Provide the [X, Y] coordinate of the cell's center where the given text is located.  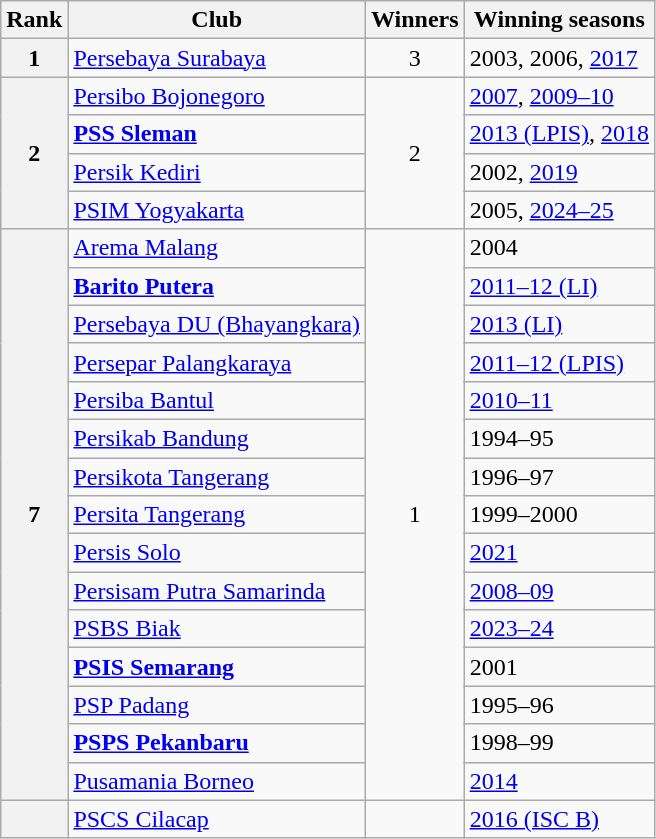
7 [34, 514]
PSPS Pekanbaru [217, 743]
Persis Solo [217, 553]
1994–95 [559, 438]
PSIM Yogyakarta [217, 210]
Club [217, 20]
2004 [559, 248]
2014 [559, 781]
Arema Malang [217, 248]
2023–24 [559, 629]
1998–99 [559, 743]
PSP Padang [217, 705]
2003, 2006, 2017 [559, 58]
2002, 2019 [559, 172]
2007, 2009–10 [559, 96]
Persikota Tangerang [217, 477]
Persita Tangerang [217, 515]
2008–09 [559, 591]
2005, 2024–25 [559, 210]
Persiba Bantul [217, 400]
Persisam Putra Samarinda [217, 591]
2013 (LI) [559, 324]
Persibo Bojonegoro [217, 96]
3 [414, 58]
PSBS Biak [217, 629]
1996–97 [559, 477]
PSS Sleman [217, 134]
Persik Kediri [217, 172]
Persepar Palangkaraya [217, 362]
Pusamania Borneo [217, 781]
Rank [34, 20]
2013 (LPIS), 2018 [559, 134]
2001 [559, 667]
1995–96 [559, 705]
Winning seasons [559, 20]
2016 (ISC B) [559, 819]
Persebaya DU (Bhayangkara) [217, 324]
2010–11 [559, 400]
Persikab Bandung [217, 438]
2011–12 (LPIS) [559, 362]
PSCS Cilacap [217, 819]
Persebaya Surabaya [217, 58]
PSIS Semarang [217, 667]
Winners [414, 20]
2021 [559, 553]
Barito Putera [217, 286]
1999–2000 [559, 515]
2011–12 (LI) [559, 286]
